From the cell containing the given text, extract its center point as [x, y] coordinate. 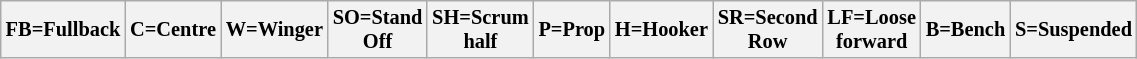
P=Prop [572, 29]
W=Winger [274, 29]
SH=Scrum half [480, 29]
LF=Loose forward [871, 29]
B=Bench [966, 29]
C=Centre [173, 29]
S=Suspended [1074, 29]
FB=Fullback [63, 29]
SO=Stand Off [378, 29]
H=Hooker [662, 29]
SR=Second Row [768, 29]
